Detect which cell encompasses the target text, then output its [X, Y] center coordinate. 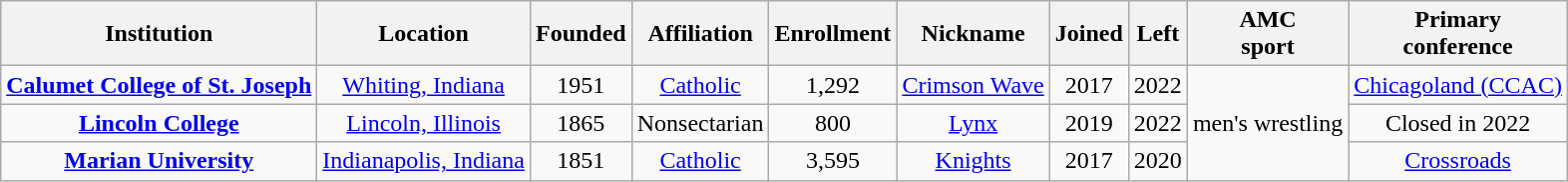
Calumet College of St. Joseph [160, 85]
1851 [581, 161]
Joined [1089, 34]
Chicagoland (CCAC) [1458, 85]
Location [424, 34]
Nickname [974, 34]
800 [833, 123]
Left [1157, 34]
3,595 [833, 161]
1865 [581, 123]
Knights [974, 161]
Lynx [974, 123]
Affiliation [700, 34]
Crossroads [1458, 161]
Lincoln, Illinois [424, 123]
2019 [1089, 123]
Crimson Wave [974, 85]
Whiting, Indiana [424, 85]
Marian University [160, 161]
Closed in 2022 [1458, 123]
1951 [581, 85]
men's wrestling [1267, 123]
Primaryconference [1458, 34]
Institution [160, 34]
AMCsport [1267, 34]
Enrollment [833, 34]
Indianapolis, Indiana [424, 161]
Lincoln College [160, 123]
1,292 [833, 85]
Founded [581, 34]
Nonsectarian [700, 123]
2020 [1157, 161]
